Return the [X, Y] coordinate for the center point of the cell that contains the specified text.  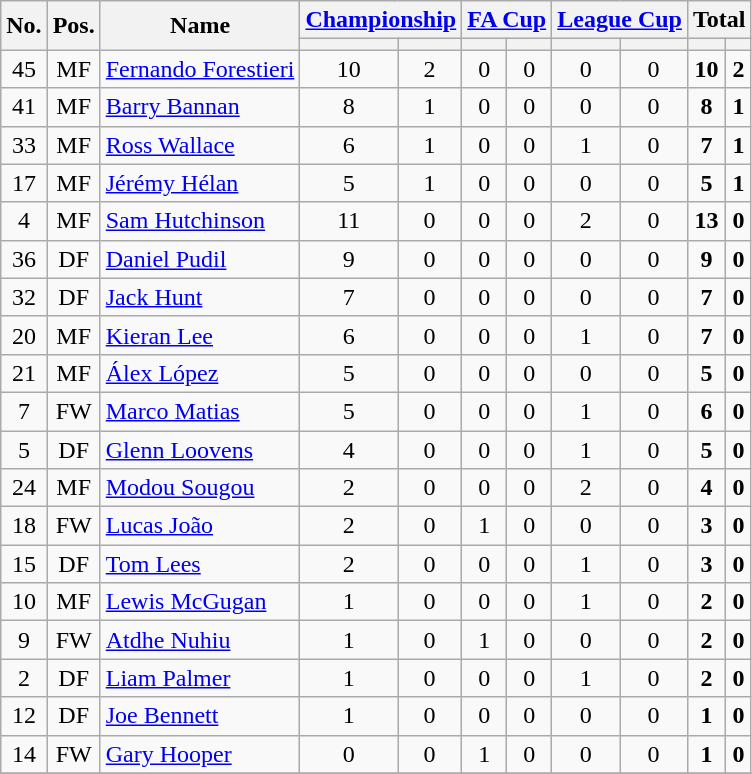
FA Cup [507, 20]
14 [24, 754]
Jérémy Hélan [200, 183]
Fernando Forestieri [200, 69]
Ross Wallace [200, 145]
18 [24, 526]
Modou Sougou [200, 488]
32 [24, 297]
Glenn Loovens [200, 449]
41 [24, 107]
24 [24, 488]
League Cup [620, 20]
Championship [381, 20]
Lucas João [200, 526]
Name [200, 26]
Atdhe Nuhiu [200, 640]
Daniel Pudil [200, 259]
Tom Lees [200, 564]
Lewis McGugan [200, 602]
13 [706, 221]
Liam Palmer [200, 678]
20 [24, 335]
Barry Bannan [200, 107]
Marco Matias [200, 411]
Total [719, 20]
36 [24, 259]
Kieran Lee [200, 335]
11 [349, 221]
17 [24, 183]
15 [24, 564]
Pos. [74, 26]
33 [24, 145]
Álex López [200, 373]
Gary Hooper [200, 754]
Jack Hunt [200, 297]
No. [24, 26]
Sam Hutchinson [200, 221]
21 [24, 373]
Joe Bennett [200, 716]
12 [24, 716]
45 [24, 69]
